Detect which cell encompasses the target text, then output its [X, Y] center coordinate. 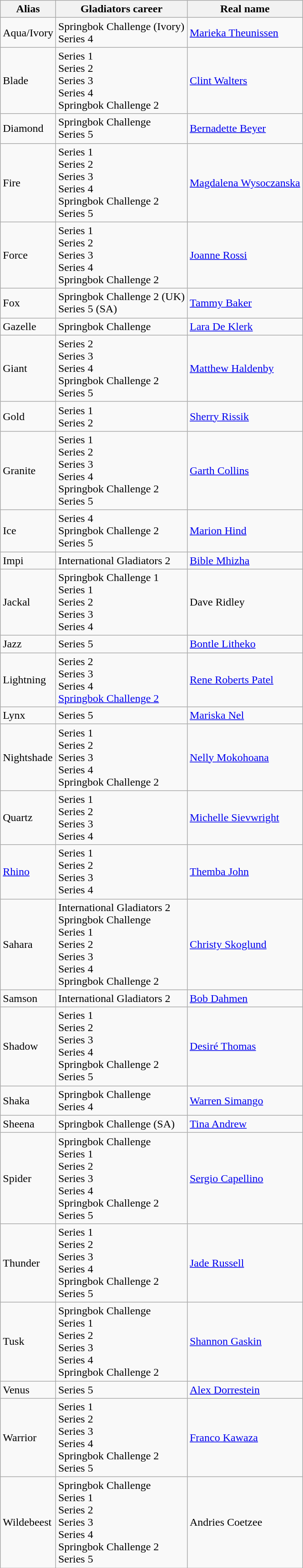
Lara De Klerk [245, 326]
Springbok Challenge (SA) [121, 1124]
Series 2 Series 3 Series 4 Springbok Challenge 2 [121, 680]
Lynx [28, 716]
Bontle Litheko [245, 644]
Christy Skoglund [245, 944]
Bob Dahmen [245, 998]
Aqua/Ivory [28, 33]
Series 2 Series 3 Series 4 Springbok Challenge 2 Series 5 [121, 368]
Springbok Challenge Series 4 [121, 1100]
Gazelle [28, 326]
Series 1 Series 2 [121, 416]
Jazz [28, 644]
Franco Kawaza [245, 1438]
Alex Dorrestein [245, 1390]
Bernadette Beyer [245, 128]
Fox [28, 303]
Springbok Challenge [121, 326]
Quartz [28, 817]
Springbok Challenge (Ivory) Series 4 [121, 33]
International Gladiators 2 Springbok Challenge Series 1 Series 2 Series 3 Series 4 Springbok Challenge 2 [121, 944]
Wildebeest [28, 1523]
Shaka [28, 1100]
Springbok Challenge 1 Series 1 Series 2 Series 3 Series 4 [121, 602]
Samson [28, 998]
Real name [245, 9]
Diamond [28, 128]
Tusk [28, 1341]
Shannon Gaskin [245, 1341]
Shadow [28, 1047]
Alias [28, 9]
Tina Andrew [245, 1124]
Granite [28, 470]
Fire [28, 183]
Sherry Rissik [245, 416]
Thunder [28, 1263]
Mariska Nel [245, 716]
Warrior [28, 1438]
Marieka Theunissen [245, 33]
Andries Coetzee [245, 1523]
Jackal [28, 602]
Sahara [28, 944]
Michelle Sievwright [245, 817]
Lightning [28, 680]
Springbok Challenge Series 5 [121, 128]
Magdalena Wysoczanska [245, 183]
Matthew Haldenby [245, 368]
Themba John [245, 872]
Jade Russell [245, 1263]
Gladiators career [121, 9]
Joanne Rossi [245, 255]
Sergio Capellino [245, 1178]
Garth Collins [245, 470]
Ice [28, 531]
Impi [28, 561]
Tammy Baker [245, 303]
Rhino [28, 872]
Dave Ridley [245, 602]
Nightshade [28, 757]
Bible Mhizha [245, 561]
Giant [28, 368]
Desiré Thomas [245, 1047]
Gold [28, 416]
Clint Walters [245, 80]
Blade [28, 80]
Nelly Mokohoana [245, 757]
Rene Roberts Patel [245, 680]
Force [28, 255]
Venus [28, 1390]
Warren Simango [245, 1100]
Marion Hind [245, 531]
Springbok Challenge Series 1 Series 2 Series 3 Series 4 Springbok Challenge 2 [121, 1341]
Series 4 Springbok Challenge 2 Series 5 [121, 531]
Spider [28, 1178]
Springbok Challenge 2 (UK) Series 5 (SA) [121, 303]
Sheena [28, 1124]
